Determine the [X, Y] coordinate at the center of the cell enclosing the given text.  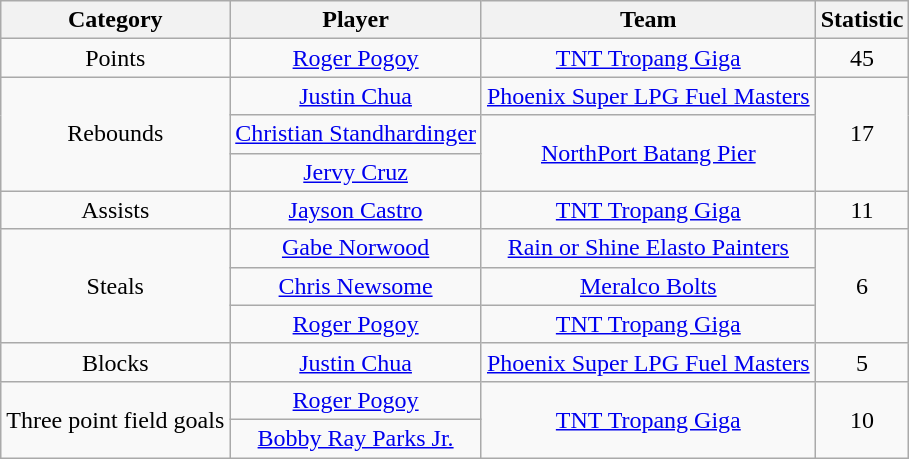
17 [862, 134]
Jayson Castro [356, 210]
Steals [116, 286]
NorthPort Batang Pier [648, 153]
Team [648, 20]
Player [356, 20]
10 [862, 419]
6 [862, 286]
Gabe Norwood [356, 248]
Category [116, 20]
5 [862, 362]
Jervy Cruz [356, 172]
Assists [116, 210]
Three point field goals [116, 419]
Christian Standhardinger [356, 134]
45 [862, 58]
Statistic [862, 20]
Bobby Ray Parks Jr. [356, 438]
Rain or Shine Elasto Painters [648, 248]
11 [862, 210]
Points [116, 58]
Meralco Bolts [648, 286]
Rebounds [116, 134]
Chris Newsome [356, 286]
Blocks [116, 362]
